Search for the cell housing the specified text and yield its [X, Y] center coordinate. 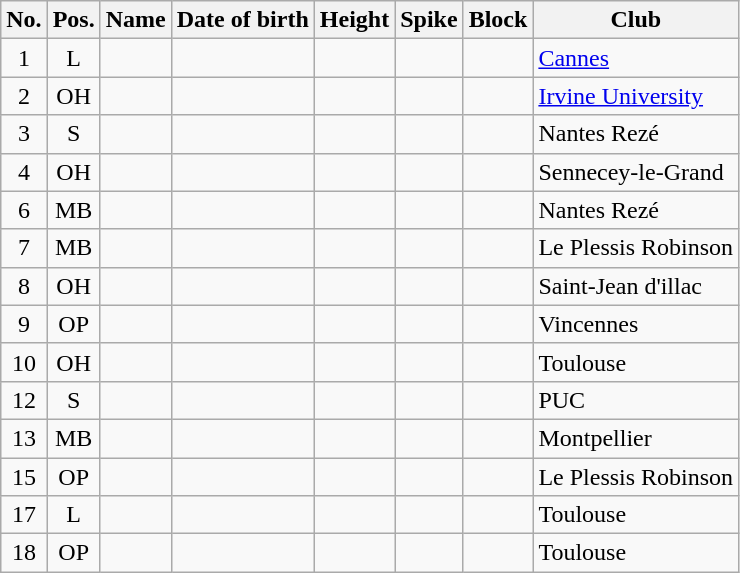
Montpellier [636, 438]
No. [24, 20]
18 [24, 553]
Height [354, 20]
17 [24, 515]
Irvine University [636, 96]
8 [24, 286]
Spike [429, 20]
Saint-Jean d'illac [636, 286]
Vincennes [636, 324]
Block [498, 20]
15 [24, 477]
PUC [636, 400]
Cannes [636, 58]
3 [24, 134]
1 [24, 58]
4 [24, 172]
10 [24, 362]
Pos. [74, 20]
9 [24, 324]
13 [24, 438]
12 [24, 400]
Name [136, 20]
7 [24, 248]
2 [24, 96]
Sennecey-le-Grand [636, 172]
6 [24, 210]
Club [636, 20]
Date of birth [242, 20]
